Output the (x, y) coordinate of the center of the cell containing the given text.  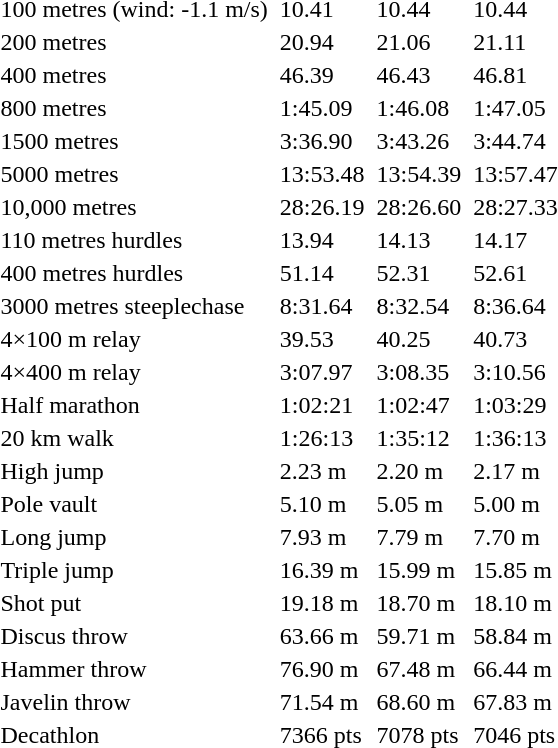
52.31 (419, 273)
1:26:13 (322, 438)
67.48 m (419, 669)
3:07.97 (322, 372)
13:53.48 (322, 174)
19.18 m (322, 603)
1:02:21 (322, 405)
15.99 m (419, 570)
8:31.64 (322, 306)
46.43 (419, 75)
2.23 m (322, 471)
39.53 (322, 339)
1:02:47 (419, 405)
1:45.09 (322, 108)
59.71 m (419, 636)
7.93 m (322, 537)
8:32.54 (419, 306)
14.13 (419, 240)
5.05 m (419, 504)
63.66 m (322, 636)
28:26.19 (322, 207)
21.06 (419, 42)
68.60 m (419, 702)
1:46.08 (419, 108)
2.20 m (419, 471)
3:43.26 (419, 141)
40.25 (419, 339)
46.39 (322, 75)
76.90 m (322, 669)
3:36.90 (322, 141)
28:26.60 (419, 207)
3:08.35 (419, 372)
13.94 (322, 240)
7.79 m (419, 537)
18.70 m (419, 603)
51.14 (322, 273)
71.54 m (322, 702)
13:54.39 (419, 174)
5.10 m (322, 504)
1:35:12 (419, 438)
16.39 m (322, 570)
20.94 (322, 42)
